Find where the given text appears and provide that cell's center as [x, y] coordinate. 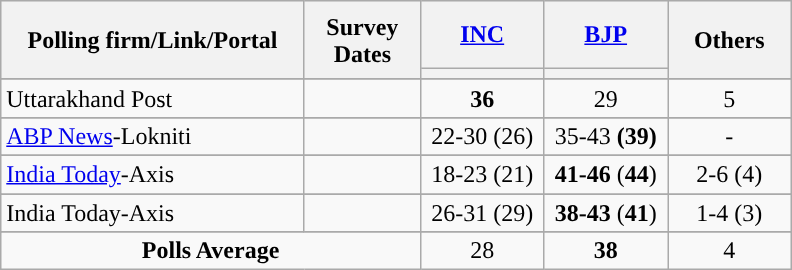
Others [730, 40]
Polls Average [211, 251]
4 [730, 251]
1-4 (3) [730, 213]
29 [606, 98]
35-43 (39) [606, 136]
Uttarakhand Post [153, 98]
38-43 (41) [606, 213]
BJP [606, 35]
Survey Dates [362, 40]
26-31 (29) [482, 213]
Polling firm/Link/Portal [153, 40]
ABP News-Lokniti [153, 136]
38 [606, 251]
41-46 (44) [606, 174]
5 [730, 98]
18-23 (21) [482, 174]
INC [482, 35]
28 [482, 251]
22-30 (26) [482, 136]
- [730, 136]
36 [482, 98]
2-6 (4) [730, 174]
